Locate the cell with the specified text and output its (x, y) center coordinate. 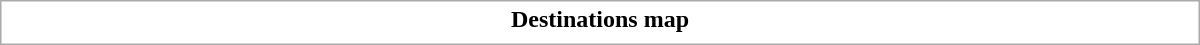
Destinations map (600, 19)
